Output the (X, Y) coordinate of the center of the cell containing the given text.  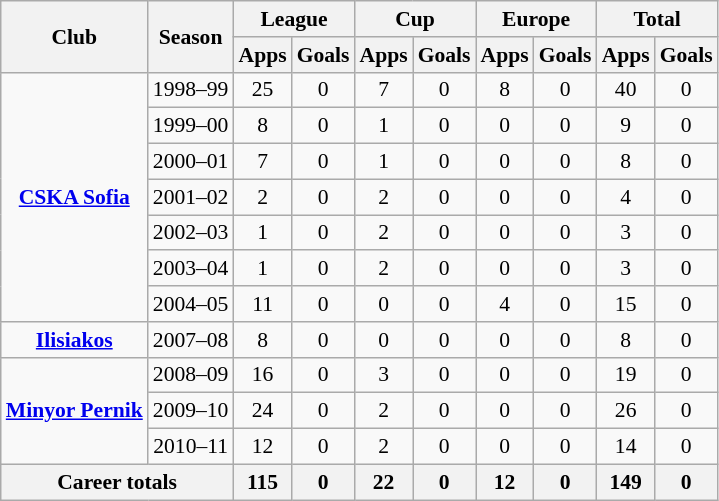
115 (262, 482)
Season (191, 36)
11 (262, 304)
Cup (416, 19)
24 (262, 411)
40 (626, 90)
1998–99 (191, 90)
22 (384, 482)
15 (626, 304)
2010–11 (191, 447)
149 (626, 482)
2008–09 (191, 375)
CSKA Sofia (74, 196)
9 (626, 126)
Career totals (118, 482)
2003–04 (191, 269)
2001–02 (191, 197)
League (294, 19)
2002–03 (191, 233)
2000–01 (191, 162)
Ilisiakos (74, 340)
Europe (536, 19)
25 (262, 90)
1999–00 (191, 126)
Minyor Pernik (74, 410)
2004–05 (191, 304)
2007–08 (191, 340)
2009–10 (191, 411)
19 (626, 375)
26 (626, 411)
Club (74, 36)
16 (262, 375)
14 (626, 447)
Total (658, 19)
